Detect which cell encompasses the target text, then output its (X, Y) center coordinate. 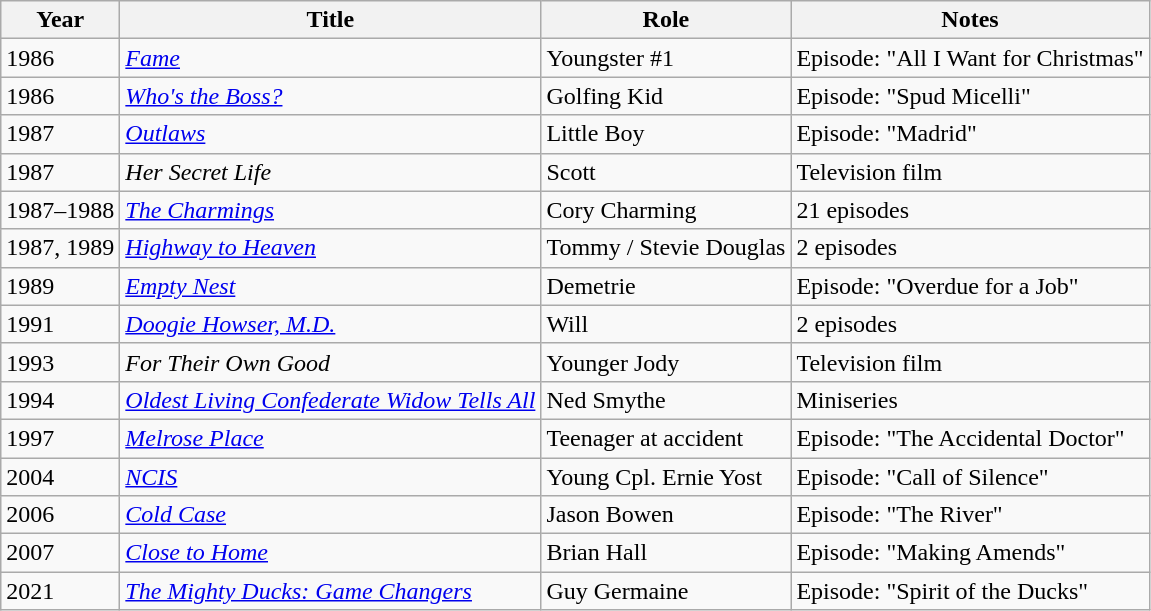
Who's the Boss? (330, 96)
Notes (970, 20)
Scott (666, 172)
Episode: "The River" (970, 515)
For Their Own Good (330, 362)
Youngster #1 (666, 58)
Episode: "Madrid" (970, 134)
Oldest Living Confederate Widow Tells All (330, 400)
Her Secret Life (330, 172)
Episode: "Spud Micelli" (970, 96)
Ned Smythe (666, 400)
Highway to Heaven (330, 248)
Doogie Howser, M.D. (330, 324)
NCIS (330, 477)
Melrose Place (330, 438)
Tommy / Stevie Douglas (666, 248)
Will (666, 324)
Young Cpl. Ernie Yost (666, 477)
1993 (60, 362)
Fame (330, 58)
Guy Germaine (666, 591)
Miniseries (970, 400)
1989 (60, 286)
Episode: "The Accidental Doctor" (970, 438)
Close to Home (330, 553)
The Charmings (330, 210)
Episode: "Making Amends" (970, 553)
Episode: "All I Want for Christmas" (970, 58)
2004 (60, 477)
Episode: "Spirit of the Ducks" (970, 591)
The Mighty Ducks: Game Changers (330, 591)
Teenager at accident (666, 438)
Cold Case (330, 515)
Jason Bowen (666, 515)
1987, 1989 (60, 248)
Demetrie (666, 286)
1994 (60, 400)
21 episodes (970, 210)
1997 (60, 438)
Cory Charming (666, 210)
Empty Nest (330, 286)
2006 (60, 515)
Younger Jody (666, 362)
2021 (60, 591)
Title (330, 20)
Outlaws (330, 134)
Golfing Kid (666, 96)
Brian Hall (666, 553)
Year (60, 20)
1987–1988 (60, 210)
Episode: "Call of Silence" (970, 477)
Role (666, 20)
2007 (60, 553)
Episode: "Overdue for a Job" (970, 286)
1991 (60, 324)
Little Boy (666, 134)
